Scan for the cell matching the given text and deliver its (x, y) coordinate at center. 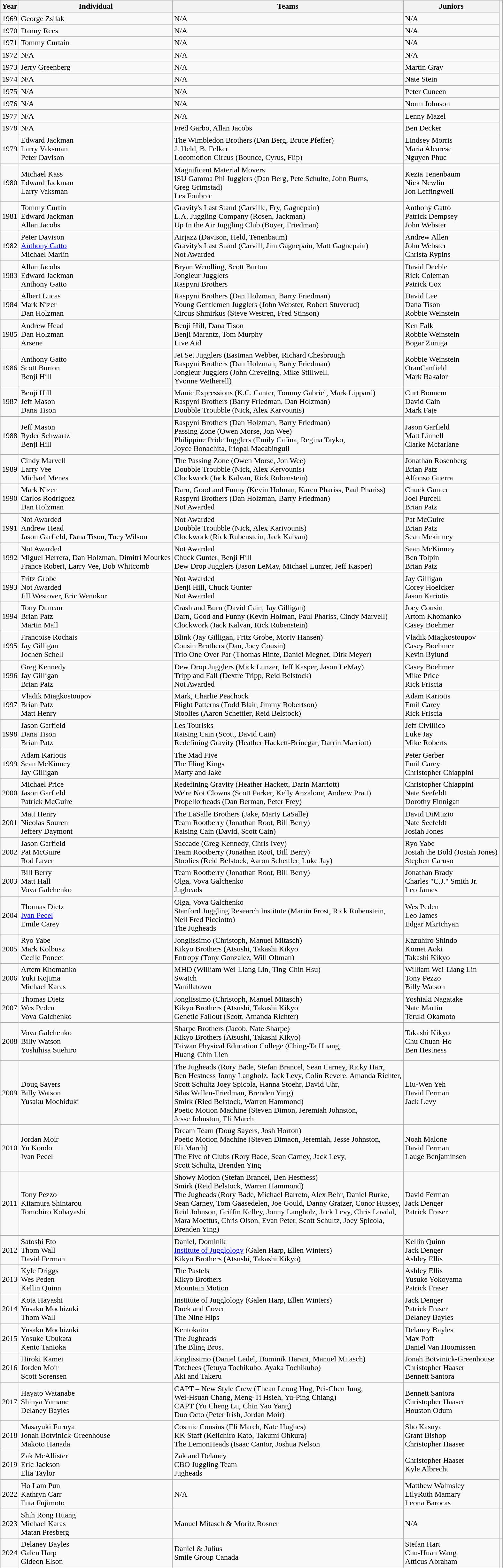
Shih Rong Huang Michael Karas Matan Presberg (96, 1524)
Bryan Wendling, Scott Burton Jongleur Jugglers Raspyni Brothers (288, 275)
Nate Stein (451, 79)
1986 (10, 368)
1981 (10, 217)
Adam Kariotis Sean McKinney Jay Gilligan (96, 764)
Lenny Mazel (451, 116)
2010 (10, 1148)
The LaSalle Brothers (Jake, Marty LaSalle) Team Rootberry (Jonathan Root, Bill Berry) Raising Cain (David, Scott Cain) (288, 823)
Lindsey Morris Maria Alcarese Nguyen Phuc (451, 149)
2022 (10, 1494)
Bill Berry Matt Hall Vova Galchenko (96, 881)
1971 (10, 43)
Vova Galchenko Billy Watson Yoshihisa Suehiro (96, 1041)
The Pastels Kikyo Brothers Mountain Motion (288, 1280)
Peter Gerber Emil Carey Christopher Chiappini (451, 764)
Chuck Gunter Joel Purcell Brian Patz (451, 499)
2019 (10, 1465)
Noah Malone David Ferman Lauge Benjaminsen (451, 1148)
2005 (10, 949)
2002 (10, 852)
Jonglissimo (Daniel Ledel, Dominik Harant, Manuel Mitasch) Totchees (Tetuya Tochikubo, Ayaka Tochikubo) Aki and Takeru (288, 1368)
Tony Duncan Brian Patz Martin Mall (96, 616)
Benji Hill, Dana Tison Benji Marantz, Tom Murphy Live Aid (288, 334)
Ken Falk Robbie Weinstein Bogar Zuniga (451, 334)
Danny Rees (96, 31)
Hiroki Kamei Jorden Moir Scott Sorensen (96, 1368)
Cosmic Cousins (Eli March, Nate Hughes) KK Staff (Keiichiro Kato, Takumi Ohkura) The LemonHeads (Isaac Cantor, Joshua Nelson (288, 1435)
2012 (10, 1250)
Kezia Tenenbaum Nick Newlin Jon Leffingwell (451, 183)
Institute of Jugglology (Galen Harp, Ellen Winters) Duck and Cover The Nine Hips (288, 1309)
Dew Drop Jugglers (Mick Lunzer, Jeff Kasper, Jason LeMay) Tripp and Fall (Dextre Tripp, Reid Belstock) Not Awarded (288, 675)
Kota Hayashi Yusaku Mochizuki Thom Wall (96, 1309)
Manuel Mitasch & Moritz Rosner (288, 1524)
Not Awarded Chuck Gunter, Benji Hill Dew Drop Jugglers (Jason LeMay, Michael Lunzer, Jeff Kasper) (288, 557)
Jeff Mason Ryder Schwartz Benji Hill (96, 436)
Jay Gilligan Corey Hoelcker Jason Kariotis (451, 587)
Jordan Moir Yu Kondo Ivan Pecel (96, 1148)
Andrew Allen John Webster Christa Rypins (451, 246)
Tommy Curtin Edward Jackman Allan Jacobs (96, 217)
2008 (10, 1041)
Mark, Charlie Peachock Flight Patterns (Todd Blair, Jimmy Robertson) Stoolies (Aaron Schettler, Reid Belstock) (288, 705)
Zak and Delaney CBO Juggling Team Jugheads (288, 1465)
Crash and Burn (David Cain, Jay Gilligan) Darn, Good and Funny (Kevin Holman, Paul Phariss, Cindy Marvell) Clockwork (Jack Kalvan, Rick Rubenstein) (288, 616)
1983 (10, 275)
1984 (10, 305)
Vladik Miagkostoupov Brian Patz Matt Henry (96, 705)
Christopher Chiappini Nate Seefeldt Dorothy Finnigan (451, 793)
Peter Cuneen (451, 91)
Wes Peden Leo James Edgar Mkrtchyan (451, 915)
Tony Pezzo Kitamura Shintarou Tomohiro Kobayashi (96, 1203)
Saccade (Greg Kennedy, Chris Ivey) Team Rootberry (Jonathan Root, Bill Berry) Stoolies (Reid Belstock, Aaron Schettler, Luke Jay) (288, 852)
Albert Lucas Mark Nizer Dan Holzman (96, 305)
David Deeble Rick Coleman Patrick Cox (451, 275)
1973 (10, 67)
Jerry Greenberg (96, 67)
Jeff Civillico Luke Jay Mike Roberts (451, 734)
Curt Bonnem David Cain Mark Faje (451, 402)
1970 (10, 31)
Fritz Grobe Not Awarded Jill Westover, Eric Wenokor (96, 587)
1975 (10, 91)
Jason Garfield Matt Linnell Clarke Mcfarlane (451, 436)
1994 (10, 616)
2001 (10, 823)
Artem Khomanko Yuki Kojima Michael Karas (96, 978)
Doug Sayers Billy Watson Yusaku Mochiduki (96, 1092)
1998 (10, 734)
Norm Johnson (451, 104)
Individual (96, 6)
Adam Kariotis Emil Carey Rick Friscia (451, 705)
Anthony Gatto Patrick Dempsey John Webster (451, 217)
Jonathan Brady Charles "C.J." Smith Jr. Leo James (451, 881)
Jonglissimo (Christoph, Manuel Mitasch) Kikyo Brothers (Atsushi, Takashi Kikyo Entropy (Tony Gonzalez, Will Oltman) (288, 949)
Kentokaito The Jugheads The Bling Bros. (288, 1338)
Not Awarded Miguel Herrera, Dan Holzman, Dimitri Mourkes France Robert, Larry Vee, Bob Whitcomb (96, 557)
Ryo Yabe Mark Kolbusz Cecile Poncet (96, 949)
Vladik Miagkostoupov Casey Boehmer Kevin Bylund (451, 646)
Satoshi Eto Thom Wall David Ferman (96, 1250)
Delaney Bayles Galen Harp Gideon Elson (96, 1553)
2000 (10, 793)
Kyle Driggs Wes Peden Kellin Quinn (96, 1280)
1987 (10, 402)
William Wei-Liang Lin Tony Pezzo Billy Watson (451, 978)
Benji Hill Jeff Mason Dana Tison (96, 402)
Francoise Rochais Jay Gilligan Jochen Schell (96, 646)
Gravity's Last Stand (Carville, Fry, Gagnepain) L.A. Juggling Company (Rosen, Jackman) Up In the Air Juggling Club (Boyer, Friedman) (288, 217)
2024 (10, 1553)
Mark Nizer Carlos Rodriguez Dan Holzman (96, 499)
Andrew Head Dan Holzman Arsene (96, 334)
Juniors (451, 6)
1999 (10, 764)
Robbie Weinstein OranCanfield Mark Bakalor (451, 368)
Les Tourisks Raising Cain (Scott, David Cain) Redefining Gravity (Heather Hackett-Brinegar, Darrin Marriott) (288, 734)
Sharpe Brothers (Jacob, Nate Sharpe) Kikyo Brothers (Atsushi, Takashi Kikyo) Taiwan Physical Education College (Ching-Ta Huang, Huang-Chin Lien (288, 1041)
1988 (10, 436)
Magnificent Material Movers ISU Gamma Phi Jugglers (Dan Berg, Pete Schulte, John Burns, Greg Grimstad) Les Foubrac (288, 183)
1996 (10, 675)
2015 (10, 1338)
Ashley Ellis Yusuke Yokoyama Patrick Fraser (451, 1280)
1977 (10, 116)
2023 (10, 1524)
2006 (10, 978)
Michael Kass Edward Jackman Larry Vaksman (96, 183)
2007 (10, 1008)
Jonah Botvinick-Greenhouse Christopher Haaser Bennett Santora (451, 1368)
The Wimbledon Brothers (Dan Berg, Bruce Pfeffer) J. Held, B. Felker Locomotion Circus (Bounce, Cyrus, Flip) (288, 149)
Not Awarded Doubble Troubble (Nick, Alex Karivounis) Clockwork (Rick Rubenstein, Jack Kalvan) (288, 528)
1993 (10, 587)
Masayuki Furuya Jonah Botvinick-Greenhouse Makoto Hanada (96, 1435)
Blink (Jay Gilligan, Fritz Grobe, Morty Hansen) Cousin Brothers (Dan, Joey Cousin) Trio One Over Par (Thomas Hinte, Daniel Megnet, Dirk Meyer) (288, 646)
1974 (10, 79)
Raspyni Brothers (Dan Holzman, Barry Friedman) Young Gentlemen Jugglers (John Webster, Robert Stuverud) Circus Shmirkus (Steve Westren, Fred Stinson) (288, 305)
The Mad Five The Fling Kings Marty and Jake (288, 764)
1979 (10, 149)
Year (10, 6)
2018 (10, 1435)
1991 (10, 528)
Airjazz (Davison, Held, Tenenbaum) Gravity's Last Stand (Carvill, Jim Gagnepain, Matt Gagnepain) Not Awarded (288, 246)
Darn, Good and Funny (Kevin Holman, Karen Phariss, Paul Phariss) Raspyni Brothers (Dan Holzman, Barry Friedman) Not Awarded (288, 499)
Zak McAllister Eric Jackson Elia Taylor (96, 1465)
1990 (10, 499)
2016 (10, 1368)
Teams (288, 6)
2013 (10, 1280)
2004 (10, 915)
1972 (10, 55)
Daniel & Julius Smile Group Canada (288, 1553)
Matthew Walmsley LilyRuth Mamary Leona Barocas (451, 1494)
Manic Expressions (K.C. Canter, Tommy Gabriel, Mark Lippard) Raspyni Brothers (Barry Friedman, Dan Holzman) Doubble Troubble (Nick, Alex Karvounis) (288, 402)
Joey Cousin Artom Khomanko Casey Boehmer (451, 616)
Peter Davison Anthony Gatto Michael Marlin (96, 246)
Kellin Quinn Jack Denger Ashley Ellis (451, 1250)
David Ferman Jack Denger Patrick Fraser (451, 1203)
Not Awarded Benji Hill, Chuck Gunter Not Awarded (288, 587)
Fred Garbo, Allan Jacobs (288, 128)
Thomas Dietz Ivan Pecel Emile Carey (96, 915)
1982 (10, 246)
1978 (10, 128)
2011 (10, 1203)
Bennett Santora Christopher Haaser Houston Odum (451, 1401)
1995 (10, 646)
Sean McKinney Ben Tolpin Brian Patz (451, 557)
Greg Kennedy Jay Gilligan Brian Patz (96, 675)
Allan Jacobs Edward Jackman Anthony Gatto (96, 275)
Matt Henry Nicolas Souren Jeffery Daymont (96, 823)
The Passing Zone (Owen Morse, Jon Wee) Doubble Troubble (Nick, Alex Kervounis) Clockwork (Jack Kalvan, Rick Rubenstein) (288, 469)
Martin Gray (451, 67)
Yoshiaki Nagatake Nate Martin Teruki Okamoto (451, 1008)
Stefan Hart Chu-Huan Wang Atticus Abraham (451, 1553)
1997 (10, 705)
George Zsilak (96, 19)
1976 (10, 104)
Jonathan Rosenberg Brian Patz Alfonso Guerra (451, 469)
1980 (10, 183)
Michael Price Jason Garfield Patrick McGuire (96, 793)
Ryo Yabe Josiah the Bold (Josiah Jones) Stephen Caruso (451, 852)
1969 (10, 19)
Team Rootberry (Jonathan Root, Bill Berry) Olga, Vova Galchenko Jugheads (288, 881)
Not Awarded Andrew Head Jason Garfield, Dana Tison, Tuey Wilson (96, 528)
Kazuhiro Shindo Komei Aoki Takashi Kikyo (451, 949)
Hayato Watanabe Shinya Yamane Delaney Bayles (96, 1401)
Yusaku Mochizuki Yosuke Ubukata Kento Tanioka (96, 1338)
Ben Decker (451, 128)
Pat McGuire Brian PatzSean Mckinney (451, 528)
Anthony Gatto Scott Burton Benji Hill (96, 368)
2003 (10, 881)
Jason Garfield Dana Tison Brian Patz (96, 734)
Cindy Marvell Larry Vee Michael Menes (96, 469)
Jack Denger Patrick Fraser Delaney Bayles (451, 1309)
Daniel, Dominik Institute of Jugglology (Galen Harp, Ellen Winters) Kikyo Brothers (Atsushi, Takashi Kikyo) (288, 1250)
Edward Jackman Larry Vaksman Peter Davison (96, 149)
Tommy Curtain (96, 43)
Delaney Bayles Max Poff Daniel Van Hoomissen (451, 1338)
Casey Boehmer Mike Price Rick Friscia (451, 675)
Jonglissimo (Christoph, Manuel Mitasch) Kikyo Brothers (Atsushi, Takashi Kikyo Genetic Fallout (Scott, Amanda Richter) (288, 1008)
1985 (10, 334)
Takashi Kikyo Chu Chuan-Ho Ben Hestness (451, 1041)
2017 (10, 1401)
Christopher Haaser Kyle Albrecht (451, 1465)
David Lee Dana Tison Robbie Weinstein (451, 305)
Olga, Vova Galchenko Stanford Juggling Research Institute (Martin Frost, Rick Rubenstein, Neil Fred Picciotto) The Jugheads (288, 915)
MHD (William Wei-Liang Lin, Ting-Chin Hsu) Swatch Vanillatown (288, 978)
2014 (10, 1309)
Jason Garfield Pat McGuire Rod Laver (96, 852)
David DiMuzio Nate Seefeldt Josiah Jones (451, 823)
Liu-Wen Yeh David Ferman Jack Levy (451, 1092)
1989 (10, 469)
Ho Lam Pun Kathryn Carr Futa Fujimoto (96, 1494)
Sho Kasuya Grant Bishop Christopher Haaser (451, 1435)
1992 (10, 557)
2009 (10, 1092)
Thomas Dietz Wes Peden Vova Galchenko (96, 1008)
